Locate the cell with the specified text and output its [X, Y] center coordinate. 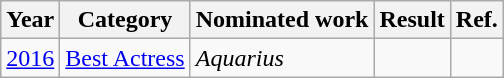
2016 [30, 58]
Ref. [476, 20]
Result [412, 20]
Best Actress [125, 58]
Nominated work [282, 20]
Category [125, 20]
Year [30, 20]
Aquarius [282, 58]
